For the text-containing cell, return its midpoint in (x, y) coordinate format. 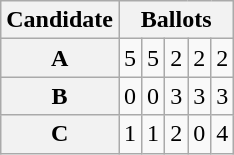
Ballots (176, 20)
A (60, 58)
C (60, 134)
Candidate (60, 20)
4 (222, 134)
B (60, 96)
